Extract the [x, y] coordinate from the center of the cell holding the provided text.  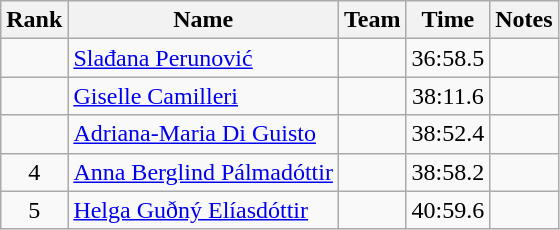
38:11.6 [448, 96]
4 [34, 172]
Adriana-Maria Di Guisto [204, 134]
Time [448, 20]
Rank [34, 20]
Slađana Perunović [204, 58]
Notes [524, 20]
38:58.2 [448, 172]
Team [372, 20]
Giselle Camilleri [204, 96]
Name [204, 20]
40:59.6 [448, 210]
Anna Berglind Pálmadóttir [204, 172]
5 [34, 210]
36:58.5 [448, 58]
38:52.4 [448, 134]
Helga Guðný Elíasdóttir [204, 210]
